Search for the cell housing the specified text and yield its [x, y] center coordinate. 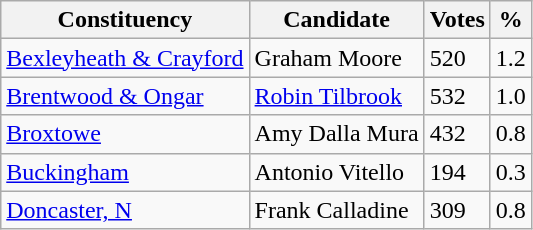
Bexleyheath & Crayford [125, 58]
1.2 [510, 58]
432 [457, 134]
Doncaster, N [125, 210]
Antonio Vitello [336, 172]
1.0 [510, 96]
532 [457, 96]
Constituency [125, 20]
% [510, 20]
Robin Tilbrook [336, 96]
309 [457, 210]
Amy Dalla Mura [336, 134]
Frank Calladine [336, 210]
Votes [457, 20]
Candidate [336, 20]
Buckingham [125, 172]
0.3 [510, 172]
Broxtowe [125, 134]
Brentwood & Ongar [125, 96]
194 [457, 172]
520 [457, 58]
Graham Moore [336, 58]
